Identify which cell holds the provided text, then report its (X, Y) central coordinate. 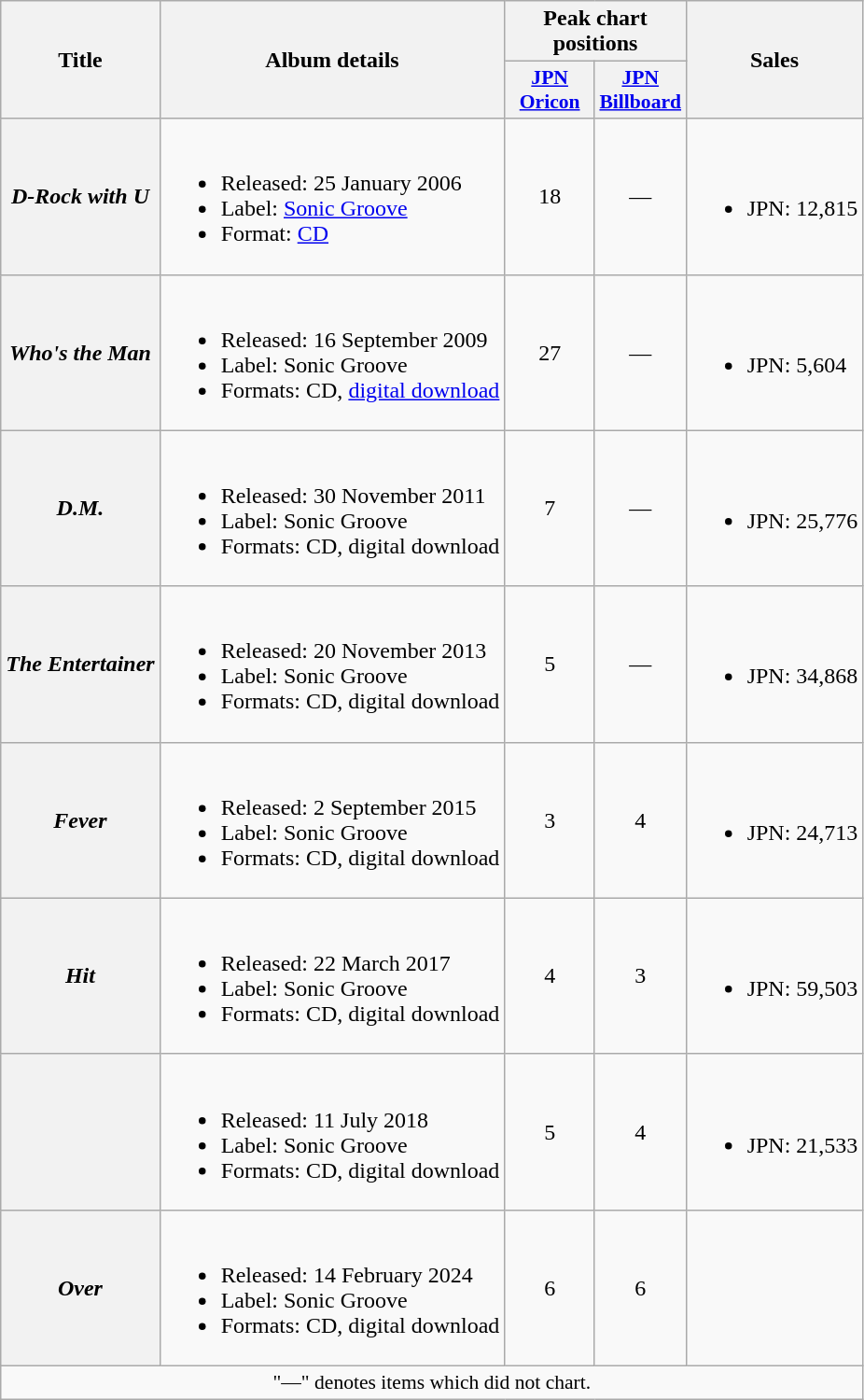
Released: 16 September 2009Label: Sonic GrooveFormats: CD, digital download (332, 353)
JPN: 25,776 (774, 508)
Title (80, 60)
18 (550, 196)
JPNBillboard (640, 90)
Sales (774, 60)
Released: 20 November 2013Label: Sonic GrooveFormats: CD, digital download (332, 665)
Released: 2 September 2015Label: Sonic GrooveFormats: CD, digital download (332, 819)
Peak chart positions (595, 32)
7 (550, 508)
Released: 14 February 2024Label: Sonic GrooveFormats: CD, digital download (332, 1288)
JPN: 12,815 (774, 196)
D-Rock with U (80, 196)
Released: 11 July 2018Label: Sonic GrooveFormats: CD, digital download (332, 1131)
Released: 30 November 2011Label: Sonic GrooveFormats: CD, digital download (332, 508)
Released: 25 January 2006Label: Sonic GrooveFormat: CD (332, 196)
JPN: 5,604 (774, 353)
JPN: 24,713 (774, 819)
27 (550, 353)
The Entertainer (80, 665)
Hit (80, 976)
JPNOricon (550, 90)
Over (80, 1288)
JPN: 34,868 (774, 665)
D.M. (80, 508)
Fever (80, 819)
Who's the Man (80, 353)
Album details (332, 60)
JPN: 21,533 (774, 1131)
JPN: 59,503 (774, 976)
"—" denotes items which did not chart. (432, 1382)
Released: 22 March 2017Label: Sonic GrooveFormats: CD, digital download (332, 976)
